Return the [x, y] coordinate for the center point of the cell that contains the specified text.  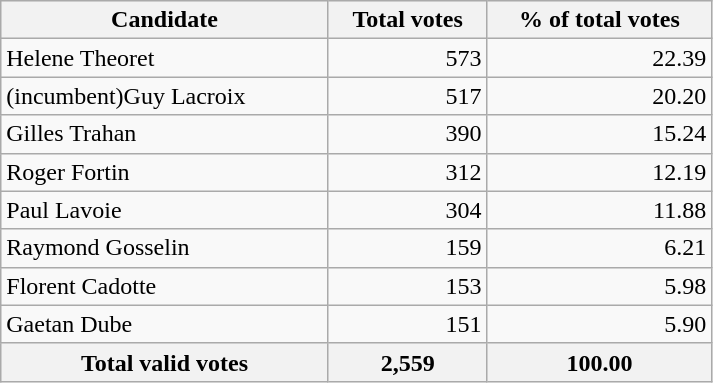
151 [408, 324]
312 [408, 172]
5.90 [600, 324]
159 [408, 248]
% of total votes [600, 20]
(incumbent)Guy Lacroix [164, 96]
Paul Lavoie [164, 210]
15.24 [600, 134]
Roger Fortin [164, 172]
20.20 [600, 96]
Florent Cadotte [164, 286]
Gaetan Dube [164, 324]
Raymond Gosselin [164, 248]
Candidate [164, 20]
573 [408, 58]
6.21 [600, 248]
Helene Theoret [164, 58]
304 [408, 210]
100.00 [600, 362]
5.98 [600, 286]
Total valid votes [164, 362]
Total votes [408, 20]
390 [408, 134]
22.39 [600, 58]
12.19 [600, 172]
2,559 [408, 362]
11.88 [600, 210]
Gilles Trahan [164, 134]
517 [408, 96]
153 [408, 286]
